Locate the cell with the specified text and output its [x, y] center coordinate. 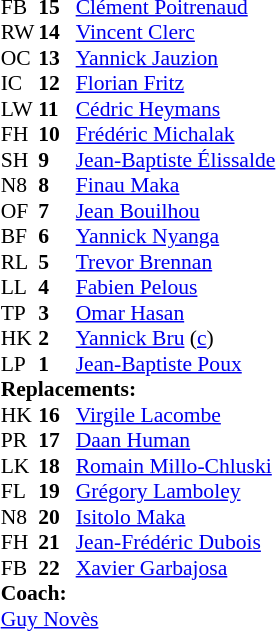
Romain Millo-Chluski [176, 466]
14 [57, 33]
3 [57, 313]
Jean Bouilhou [176, 211]
Omar Hasan [176, 313]
IC [20, 83]
LP [20, 364]
LL [20, 287]
18 [57, 466]
Cédric Heymans [176, 109]
6 [57, 237]
Coach: [138, 593]
RW [20, 33]
LW [20, 109]
FB [20, 568]
17 [57, 441]
Replacements: [138, 389]
2 [57, 339]
Trevor Brennan [176, 262]
19 [57, 491]
Yannick Jauzion [176, 58]
Isitolo Maka [176, 517]
22 [57, 568]
1 [57, 364]
4 [57, 287]
FL [20, 491]
SH [20, 160]
10 [57, 135]
21 [57, 543]
20 [57, 517]
LK [20, 466]
16 [57, 415]
Frédéric Michalak [176, 135]
Grégory Lamboley [176, 491]
Jean-Baptiste Poux [176, 364]
7 [57, 211]
Virgile Lacombe [176, 415]
Jean-Baptiste Élissalde [176, 160]
Yannick Bru (c) [176, 339]
Daan Human [176, 441]
Vincent Clerc [176, 33]
Finau Maka [176, 185]
11 [57, 109]
RL [20, 262]
PR [20, 441]
Fabien Pelous [176, 287]
BF [20, 237]
9 [57, 160]
5 [57, 262]
Xavier Garbajosa [176, 568]
8 [57, 185]
13 [57, 58]
Jean-Frédéric Dubois [176, 543]
TP [20, 313]
Florian Fritz [176, 83]
Yannick Nyanga [176, 237]
12 [57, 83]
OC [20, 58]
OF [20, 211]
